Identify which cell holds the provided text, then report its [X, Y] central coordinate. 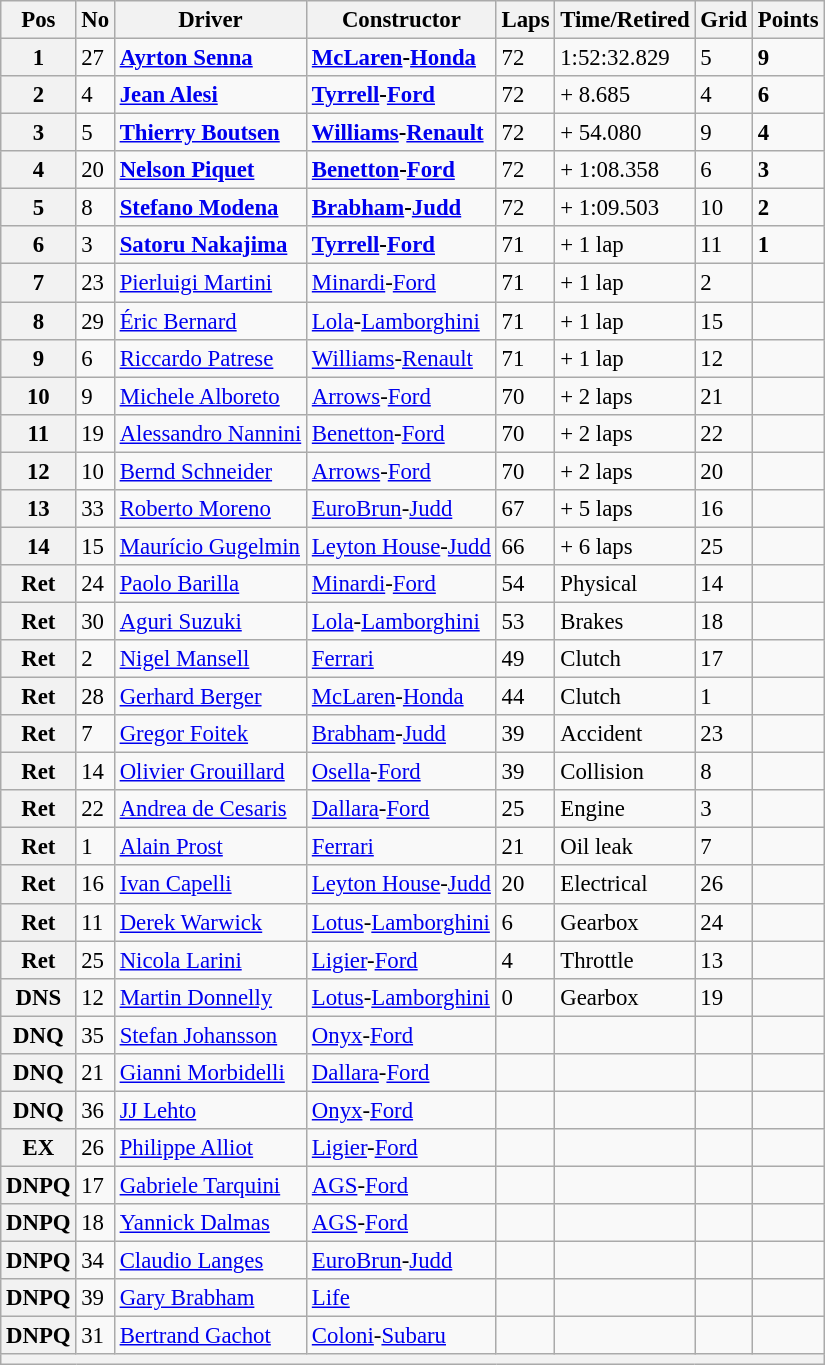
Grid [724, 20]
Engine [625, 809]
36 [95, 1110]
Ayrton Senna [210, 58]
Constructor [402, 20]
Driver [210, 20]
Time/Retired [625, 20]
Gianni Morbidelli [210, 1073]
Philippe Alliot [210, 1148]
33 [95, 509]
+ 1:08.358 [625, 170]
Alessandro Nannini [210, 433]
Roberto Moreno [210, 509]
Pierluigi Martini [210, 283]
35 [95, 1035]
Nigel Mansell [210, 659]
66 [526, 546]
Life [402, 1298]
+ 6 laps [625, 546]
Physical [625, 584]
DNS [38, 997]
Collision [625, 772]
49 [526, 659]
Derek Warwick [210, 922]
+ 8.685 [625, 95]
Ivan Capelli [210, 885]
Laps [526, 20]
Aguri Suzuki [210, 621]
Bernd Schneider [210, 471]
44 [526, 697]
JJ Lehto [210, 1110]
+ 1:09.503 [625, 208]
Thierry Boutsen [210, 133]
Brakes [625, 621]
Maurício Gugelmin [210, 546]
Yannick Dalmas [210, 1223]
EX [38, 1148]
Osella-Ford [402, 772]
Oil leak [625, 847]
Gerhard Berger [210, 697]
Bertrand Gachot [210, 1336]
Martin Donnelly [210, 997]
Throttle [625, 960]
Andrea de Cesaris [210, 809]
Michele Alboreto [210, 396]
53 [526, 621]
Paolo Barilla [210, 584]
34 [95, 1261]
No [95, 20]
1:52:32.829 [625, 58]
67 [526, 509]
Stefan Johansson [210, 1035]
Points [788, 20]
Alain Prost [210, 847]
0 [526, 997]
Accident [625, 734]
Nicola Larini [210, 960]
Olivier Grouillard [210, 772]
31 [95, 1336]
Éric Bernard [210, 321]
Gary Brabham [210, 1298]
Coloni-Subaru [402, 1336]
+ 5 laps [625, 509]
54 [526, 584]
Gabriele Tarquini [210, 1185]
Pos [38, 20]
Electrical [625, 885]
30 [95, 621]
Jean Alesi [210, 95]
Stefano Modena [210, 208]
28 [95, 697]
Claudio Langes [210, 1261]
+ 54.080 [625, 133]
Riccardo Patrese [210, 358]
29 [95, 321]
Gregor Foitek [210, 734]
Satoru Nakajima [210, 245]
Nelson Piquet [210, 170]
27 [95, 58]
